Find where the given text appears and provide that cell's center as [x, y] coordinate. 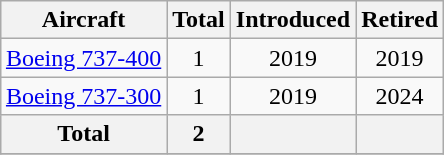
Introduced [292, 20]
2024 [400, 96]
Aircraft [83, 20]
Boeing 737-400 [83, 58]
2 [199, 134]
Retired [400, 20]
Boeing 737-300 [83, 96]
